Find where the given text appears and provide that cell's center as (x, y) coordinate. 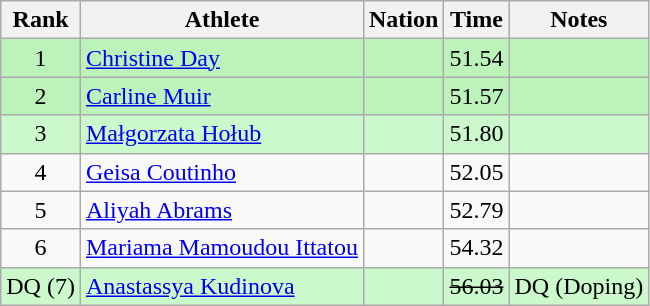
Aliyah Abrams (222, 210)
DQ (7) (41, 286)
4 (41, 172)
51.80 (476, 134)
51.54 (476, 58)
6 (41, 248)
Athlete (222, 20)
1 (41, 58)
3 (41, 134)
52.05 (476, 172)
Nation (403, 20)
Małgorzata Hołub (222, 134)
DQ (Doping) (579, 286)
2 (41, 96)
Mariama Mamoudou Ittatou (222, 248)
Geisa Coutinho (222, 172)
56.03 (476, 286)
Christine Day (222, 58)
Carline Muir (222, 96)
Rank (41, 20)
Anastassya Kudinova (222, 286)
51.57 (476, 96)
Notes (579, 20)
52.79 (476, 210)
5 (41, 210)
54.32 (476, 248)
Time (476, 20)
